Output the [x, y] coordinate of the center of the cell containing the given text.  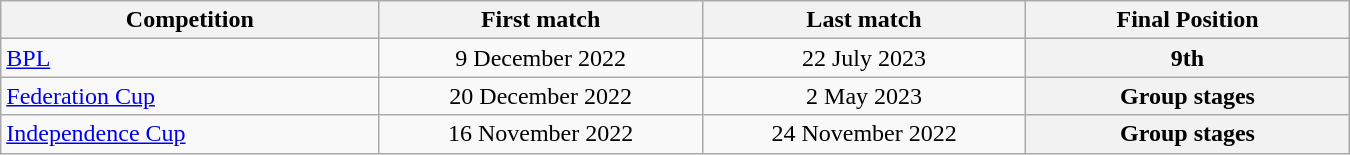
16 November 2022 [540, 134]
Competition [190, 20]
First match [540, 20]
22 July 2023 [864, 58]
20 December 2022 [540, 96]
Last match [864, 20]
Independence Cup [190, 134]
Federation Cup [190, 96]
24 November 2022 [864, 134]
9th [1188, 58]
BPL [190, 58]
Final Position [1188, 20]
9 December 2022 [540, 58]
2 May 2023 [864, 96]
